Identify which cell holds the provided text, then report its (X, Y) central coordinate. 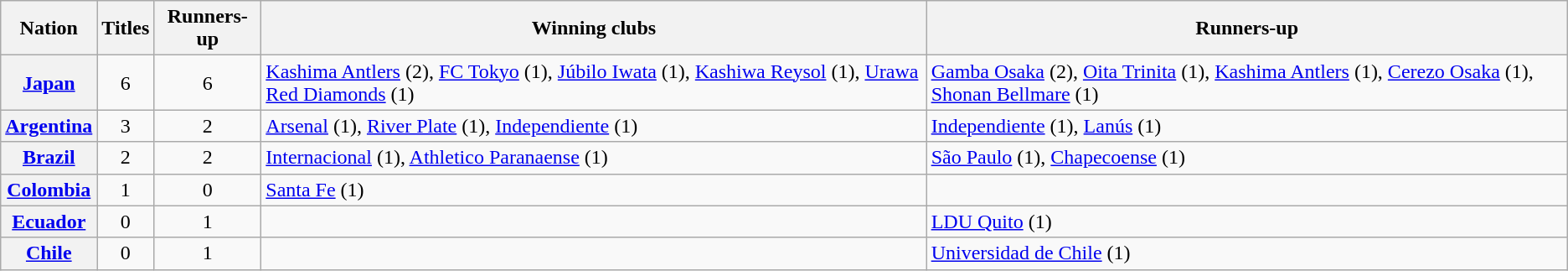
Nation (49, 29)
Gamba Osaka (2), Oita Trinita (1), Kashima Antlers (1), Cerezo Osaka (1), Shonan Bellmare (1) (1246, 82)
Independiente (1), Lanús (1) (1246, 126)
Brazil (49, 158)
Ecuador (49, 221)
Japan (49, 82)
Chile (49, 253)
LDU Quito (1) (1246, 221)
Winning clubs (594, 29)
Universidad de Chile (1) (1246, 253)
Internacional (1), Athletico Paranaense (1) (594, 158)
Titles (126, 29)
Argentina (49, 126)
Arsenal (1), River Plate (1), Independiente (1) (594, 126)
3 (126, 126)
São Paulo (1), Chapecoense (1) (1246, 158)
Colombia (49, 190)
Kashima Antlers (2), FC Tokyo (1), Júbilo Iwata (1), Kashiwa Reysol (1), Urawa Red Diamonds (1) (594, 82)
Santa Fe (1) (594, 190)
